Output the [X, Y] coordinate of the center of the cell containing the given text.  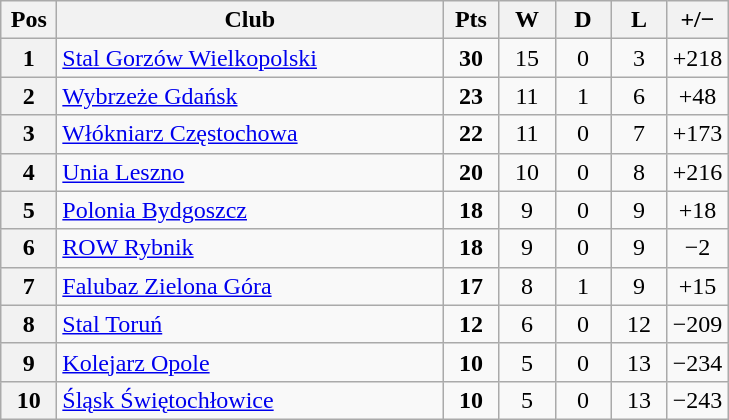
Pts [471, 20]
30 [471, 58]
Club [250, 20]
L [639, 20]
+173 [698, 134]
+216 [698, 172]
+18 [698, 210]
Unia Leszno [250, 172]
Polonia Bydgoszcz [250, 210]
ROW Rybnik [250, 248]
+48 [698, 96]
D [583, 20]
+/− [698, 20]
22 [471, 134]
Pos [29, 20]
15 [527, 58]
Stal Toruń [250, 324]
17 [471, 286]
Falubaz Zielona Góra [250, 286]
Włókniarz Częstochowa [250, 134]
W [527, 20]
Wybrzeże Gdańsk [250, 96]
−209 [698, 324]
23 [471, 96]
2 [29, 96]
−2 [698, 248]
+15 [698, 286]
−243 [698, 400]
Stal Gorzów Wielkopolski [250, 58]
Śląsk Świętochłowice [250, 400]
Kolejarz Opole [250, 362]
4 [29, 172]
−234 [698, 362]
+218 [698, 58]
20 [471, 172]
